From the cell containing the given text, extract its center point as [X, Y] coordinate. 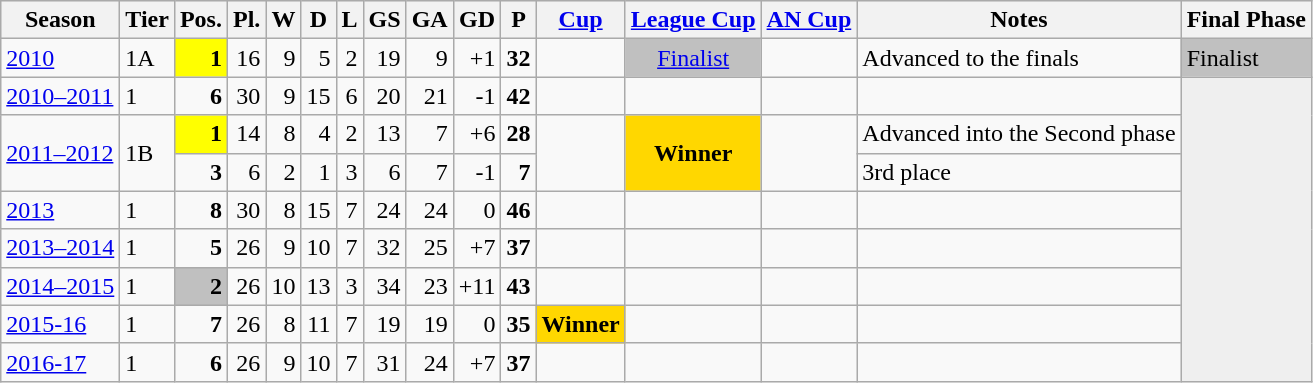
2014–2015 [60, 286]
28 [518, 134]
46 [518, 210]
1B [148, 153]
L [350, 20]
35 [518, 324]
+1 [477, 58]
W [284, 20]
2013–2014 [60, 248]
2010–2011 [60, 96]
2010 [60, 58]
2016-17 [60, 362]
Advanced to the finals [1019, 58]
16 [246, 58]
Pl. [246, 20]
Cup [580, 20]
34 [384, 286]
3rd place [1019, 172]
23 [430, 286]
20 [384, 96]
25 [430, 248]
Season [60, 20]
31 [384, 362]
4 [318, 134]
Pos. [200, 20]
43 [518, 286]
+6 [477, 134]
Final Phase [1246, 20]
Tier [148, 20]
GS [384, 20]
1A [148, 58]
GD [477, 20]
2015-16 [60, 324]
GA [430, 20]
AN Cup [809, 20]
Notes [1019, 20]
Advanced into the Second phase [1019, 134]
11 [318, 324]
+11 [477, 286]
42 [518, 96]
2013 [60, 210]
D [318, 20]
14 [246, 134]
21 [430, 96]
2011–2012 [60, 153]
League Cup [693, 20]
P [518, 20]
